From the cell containing the given text, extract its center point as (X, Y) coordinate. 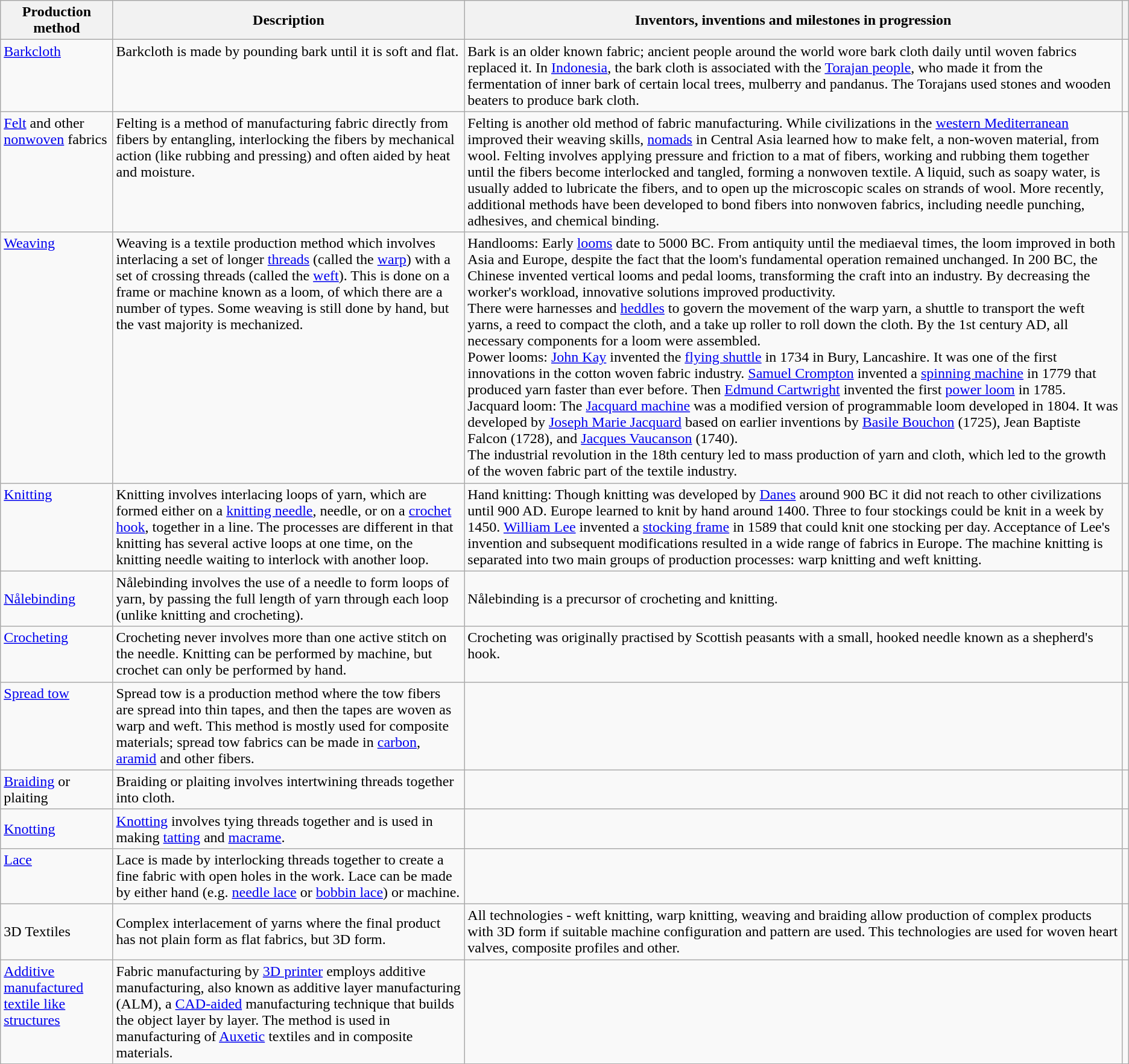
Crocheting was originally practised by Scottish peasants with a small, hooked needle known as a shepherd's hook. (793, 654)
Production method (57, 20)
Braiding or plaiting (57, 790)
Crocheting (57, 654)
Nålebinding (57, 599)
Knotting (57, 828)
Additive manufactured textile like structures (57, 1012)
Weaving (57, 357)
Barkcloth (57, 76)
3D Textiles (57, 931)
Complex interlacement of yarns where the final product has not plain form as flat fabrics, but 3D form. (288, 931)
Lace (57, 876)
Braiding or plaiting involves intertwining threads together into cloth. (288, 790)
Inventors, inventions and milestones in progression (793, 20)
Spread tow (57, 726)
Description (288, 20)
Crocheting never involves more than one active stitch on the needle. Knitting can be performed by machine, but crochet can only be performed by hand. (288, 654)
Knotting involves tying threads together and is used in making tatting and macrame. (288, 828)
Nålebinding is a precursor of crocheting and knitting. (793, 599)
Felt and other nonwoven fabrics (57, 172)
Knitting (57, 527)
Barkcloth is made by pounding bark until it is soft and flat. (288, 76)
